Return the [X, Y] coordinate for the center point of the cell that contains the specified text.  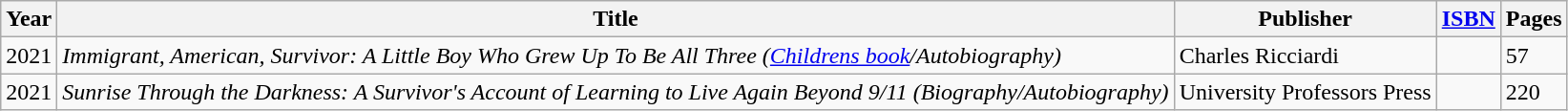
57 [1534, 55]
Pages [1534, 19]
Title [616, 19]
ISBN [1468, 19]
Immigrant, American, Survivor: A Little Boy Who Grew Up To Be All Three (Childrens book/Autobiography) [616, 55]
Year [29, 19]
University Professors Press [1306, 92]
Charles Ricciardi [1306, 55]
Sunrise Through the Darkness: A Survivor's Account of Learning to Live Again Beyond 9/11 (Biography/Autobiography) [616, 92]
Publisher [1306, 19]
220 [1534, 92]
